Identify which cell holds the provided text, then report its [X, Y] central coordinate. 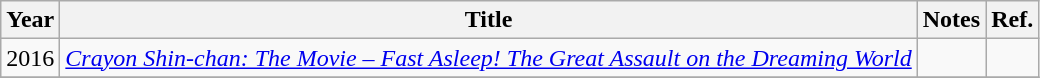
Year [30, 20]
Title [488, 20]
2016 [30, 58]
Ref. [1012, 20]
Crayon Shin-chan: The Movie – Fast Asleep! The Great Assault on the Dreaming World [488, 58]
Notes [951, 20]
